Capture the cell that displays the provided text and extract its [x, y] central coordinate. 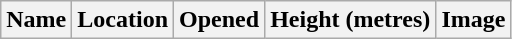
Image [474, 20]
Name [36, 20]
Location [123, 20]
Height (metres) [350, 20]
Opened [220, 20]
